Return [X, Y] of the center of cell containing provided text 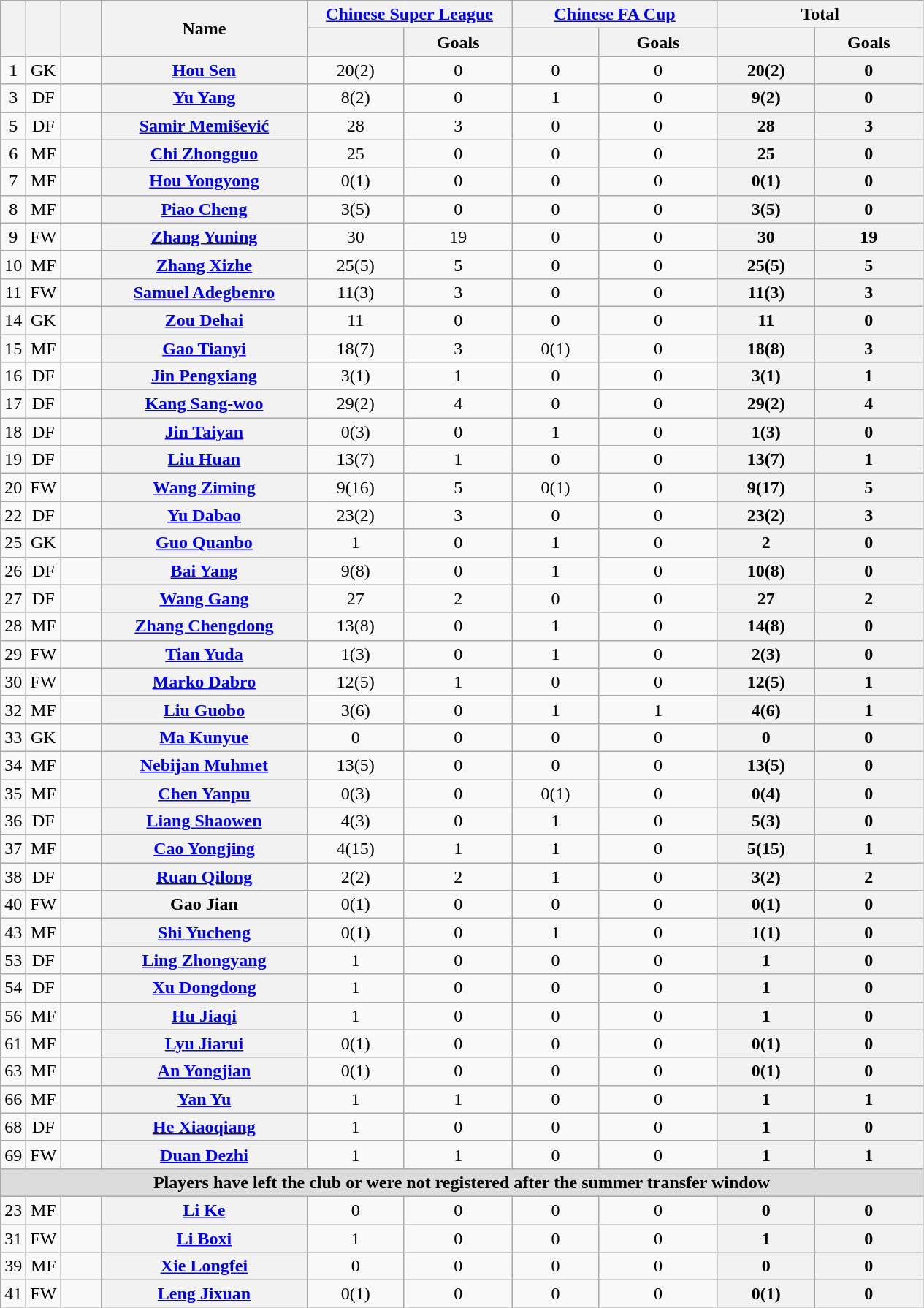
Chinese Super League [409, 15]
Tian Yuda [205, 654]
22 [13, 515]
Chi Zhongguo [205, 153]
15 [13, 349]
Jin Taiyan [205, 432]
Ruan Qilong [205, 877]
13(8) [355, 626]
2(2) [355, 877]
Zou Dehai [205, 320]
Zhang Chengdong [205, 626]
8(2) [355, 98]
9(8) [355, 571]
26 [13, 571]
4(3) [355, 821]
9 [13, 237]
14 [13, 320]
Marko Dabro [205, 682]
Xu Dongdong [205, 988]
9(17) [765, 487]
61 [13, 1043]
Liu Huan [205, 460]
6 [13, 153]
14(8) [765, 626]
3(6) [355, 710]
2(3) [765, 654]
Kang Sang-woo [205, 404]
Li Ke [205, 1210]
An Yongjian [205, 1071]
20 [13, 487]
Yan Yu [205, 1099]
63 [13, 1071]
Lyu Jiarui [205, 1043]
Hou Sen [205, 70]
Piao Cheng [205, 209]
Liang Shaowen [205, 821]
Ling Zhongyang [205, 960]
43 [13, 932]
Hou Yongyong [205, 181]
Zhang Xizhe [205, 265]
Total [820, 15]
Yu Yang [205, 98]
0(4) [765, 793]
Wang Gang [205, 598]
53 [13, 960]
40 [13, 905]
5(3) [765, 821]
Ma Kunyue [205, 737]
29 [13, 654]
69 [13, 1155]
4(15) [355, 849]
38 [13, 877]
36 [13, 821]
Zhang Yuning [205, 237]
10(8) [765, 571]
Yu Dabao [205, 515]
Nebijan Muhmet [205, 765]
54 [13, 988]
Hu Jiaqi [205, 1016]
Li Boxi [205, 1239]
9(2) [765, 98]
Leng Jixuan [205, 1294]
Gao Tianyi [205, 349]
68 [13, 1127]
31 [13, 1239]
Shi Yucheng [205, 932]
32 [13, 710]
37 [13, 849]
Cao Yongjing [205, 849]
Guo Quanbo [205, 543]
66 [13, 1099]
7 [13, 181]
Duan Dezhi [205, 1155]
18(7) [355, 349]
Samir Memišević [205, 126]
Xie Longfei [205, 1266]
16 [13, 376]
34 [13, 765]
Players have left the club or were not registered after the summer transfer window [462, 1182]
Chen Yanpu [205, 793]
Wang Ziming [205, 487]
Jin Pengxiang [205, 376]
4(6) [765, 710]
18 [13, 432]
1(1) [765, 932]
35 [13, 793]
He Xiaoqiang [205, 1127]
Liu Guobo [205, 710]
18(8) [765, 349]
Bai Yang [205, 571]
Name [205, 28]
3(2) [765, 877]
33 [13, 737]
5(15) [765, 849]
Chinese FA Cup [615, 15]
Gao Jian [205, 905]
56 [13, 1016]
23 [13, 1210]
10 [13, 265]
Samuel Adegbenro [205, 292]
8 [13, 209]
39 [13, 1266]
9(16) [355, 487]
17 [13, 404]
41 [13, 1294]
